Determine the [x, y] coordinate at the center of the cell enclosing the given text.  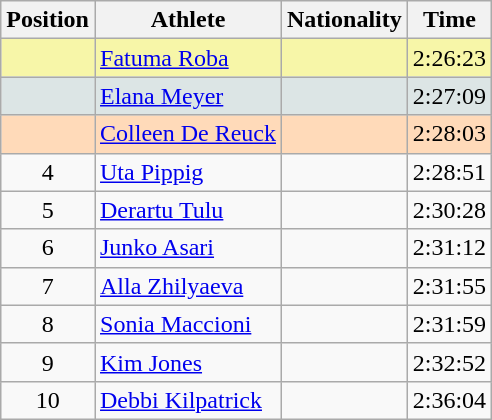
2:30:28 [449, 210]
Time [449, 20]
2:28:03 [449, 134]
Uta Pippig [188, 172]
2:28:51 [449, 172]
5 [48, 210]
2:31:12 [449, 248]
10 [48, 400]
2:31:55 [449, 286]
Athlete [188, 20]
Elana Meyer [188, 96]
7 [48, 286]
Fatuma Roba [188, 58]
4 [48, 172]
2:27:09 [449, 96]
Derartu Tulu [188, 210]
Junko Asari [188, 248]
6 [48, 248]
Sonia Maccioni [188, 324]
Alla Zhilyaeva [188, 286]
9 [48, 362]
2:26:23 [449, 58]
Kim Jones [188, 362]
8 [48, 324]
Colleen De Reuck [188, 134]
Debbi Kilpatrick [188, 400]
2:31:59 [449, 324]
2:36:04 [449, 400]
2:32:52 [449, 362]
Nationality [345, 20]
Position [48, 20]
